Extract the (X, Y) coordinate from the center of the cell holding the provided text.  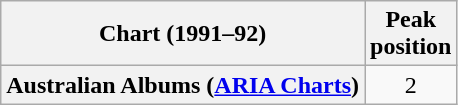
2 (411, 85)
Australian Albums (ARIA Charts) (183, 85)
Peakposition (411, 34)
Chart (1991–92) (183, 34)
